Scan for the cell matching the given text and deliver its [x, y] coordinate at center. 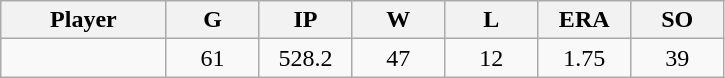
61 [212, 58]
IP [306, 20]
W [398, 20]
12 [492, 58]
39 [678, 58]
Player [84, 20]
528.2 [306, 58]
L [492, 20]
G [212, 20]
1.75 [584, 58]
SO [678, 20]
47 [398, 58]
ERA [584, 20]
